Return the (x, y) coordinate for the center point of the cell that contains the specified text.  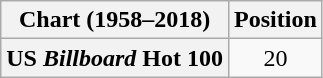
Chart (1958–2018) (115, 20)
20 (276, 58)
US Billboard Hot 100 (115, 58)
Position (276, 20)
